Pinpoint the cell where the given text exists, returning its [X, Y] midpoint coordinate. 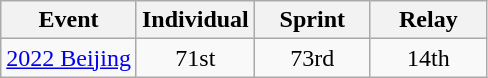
71st [195, 58]
73rd [312, 58]
Event [69, 20]
Relay [428, 20]
Sprint [312, 20]
14th [428, 58]
2022 Beijing [69, 58]
Individual [195, 20]
